From the cell containing the given text, extract its center point as (x, y) coordinate. 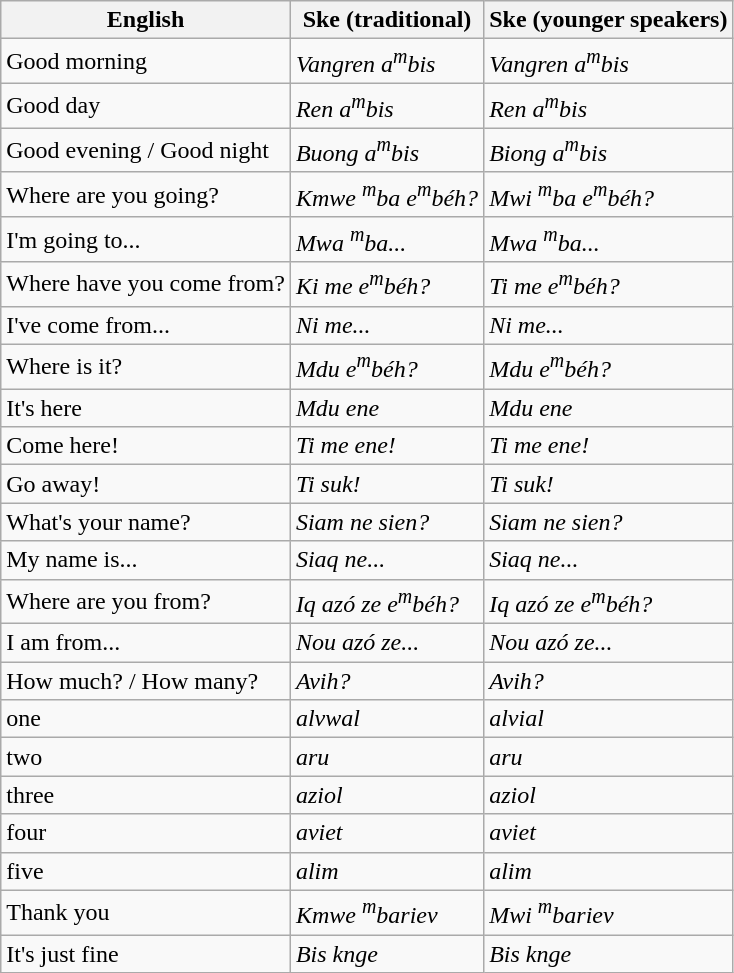
two (146, 757)
I'm going to... (146, 240)
I've come from... (146, 325)
three (146, 795)
Ti me embéh? (608, 284)
Where is it? (146, 366)
alvwal (386, 719)
Ske (traditional) (386, 20)
Kmwe mbariev (386, 912)
Thank you (146, 912)
Good evening / Good night (146, 150)
Good day (146, 106)
four (146, 833)
Kmwe mba embéh? (386, 194)
Ske (younger speakers) (608, 20)
alvial (608, 719)
Where are you going? (146, 194)
Go away! (146, 484)
I am from... (146, 643)
What's your name? (146, 522)
Where have you come from? (146, 284)
How much? / How many? (146, 681)
Biong ambis (608, 150)
Where are you from? (146, 602)
Buong ambis (386, 150)
Ki me embéh? (386, 284)
five (146, 871)
English (146, 20)
My name is... (146, 560)
It's just fine (146, 954)
It's here (146, 408)
Good morning (146, 62)
Mwi mbariev (608, 912)
Mwi mba embéh? (608, 194)
one (146, 719)
Come here! (146, 446)
